Pinpoint the cell where the given text exists, returning its [x, y] midpoint coordinate. 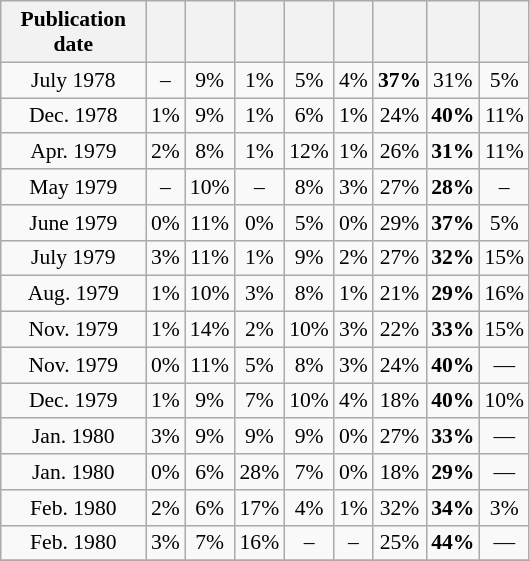
44% [452, 543]
34% [452, 508]
14% [210, 330]
Dec. 1979 [74, 401]
Dec. 1978 [74, 116]
July 1978 [74, 80]
22% [400, 330]
July 1979 [74, 258]
17% [259, 508]
Apr. 1979 [74, 152]
12% [309, 152]
26% [400, 152]
May 1979 [74, 187]
Publication date [74, 32]
Aug. 1979 [74, 294]
21% [400, 294]
June 1979 [74, 223]
25% [400, 543]
